Output the (x, y) coordinate of the center of the cell containing the given text.  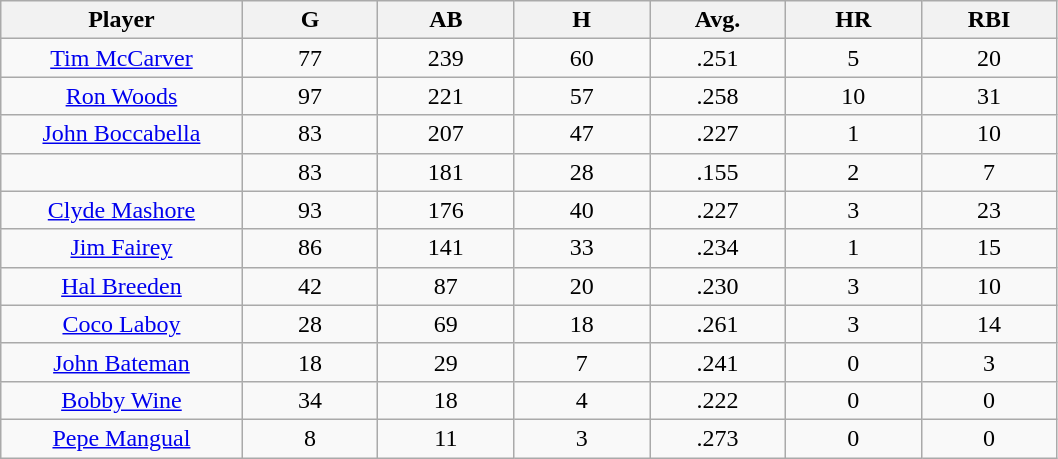
.234 (718, 248)
5 (853, 58)
47 (582, 134)
.222 (718, 400)
Clyde Mashore (122, 210)
77 (310, 58)
.155 (718, 172)
.230 (718, 286)
4 (582, 400)
Player (122, 20)
86 (310, 248)
H (582, 20)
87 (446, 286)
181 (446, 172)
Bobby Wine (122, 400)
.241 (718, 362)
33 (582, 248)
.258 (718, 96)
Hal Breeden (122, 286)
15 (989, 248)
Coco Laboy (122, 324)
141 (446, 248)
Ron Woods (122, 96)
HR (853, 20)
.251 (718, 58)
40 (582, 210)
G (310, 20)
11 (446, 438)
221 (446, 96)
John Bateman (122, 362)
60 (582, 58)
93 (310, 210)
Tim McCarver (122, 58)
2 (853, 172)
42 (310, 286)
207 (446, 134)
69 (446, 324)
23 (989, 210)
29 (446, 362)
239 (446, 58)
.261 (718, 324)
34 (310, 400)
Pepe Mangual (122, 438)
Jim Fairey (122, 248)
57 (582, 96)
8 (310, 438)
176 (446, 210)
RBI (989, 20)
John Boccabella (122, 134)
.273 (718, 438)
97 (310, 96)
31 (989, 96)
AB (446, 20)
14 (989, 324)
Avg. (718, 20)
